Detect which cell encompasses the target text, then output its [x, y] center coordinate. 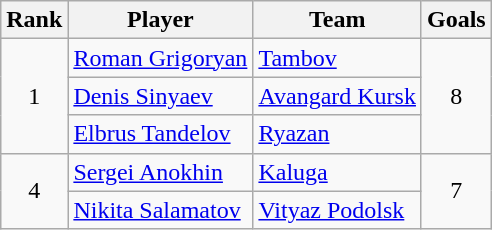
Player [160, 20]
8 [456, 96]
4 [34, 191]
Roman Grigoryan [160, 58]
Elbrus Tandelov [160, 134]
Vityaz Podolsk [338, 210]
Goals [456, 20]
Kaluga [338, 172]
Sergei Anokhin [160, 172]
Denis Sinyaev [160, 96]
Rank [34, 20]
Avangard Kursk [338, 96]
Team [338, 20]
Tambov [338, 58]
Ryazan [338, 134]
1 [34, 96]
7 [456, 191]
Nikita Salamatov [160, 210]
